Capture the cell that displays the provided text and extract its (X, Y) central coordinate. 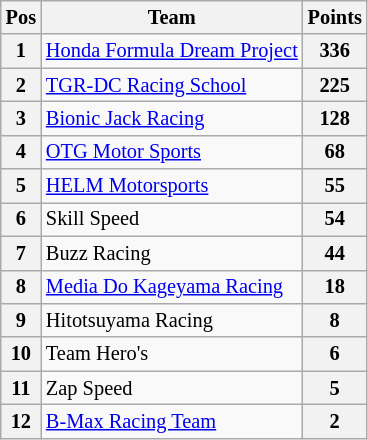
Buzz Racing (172, 253)
Honda Formula Dream Project (172, 51)
18 (335, 287)
OTG Motor Sports (172, 152)
B-Max Racing Team (172, 421)
Pos (21, 17)
9 (21, 320)
10 (21, 354)
128 (335, 118)
HELM Motorsports (172, 186)
Points (335, 17)
Skill Speed (172, 219)
12 (21, 421)
11 (21, 388)
7 (21, 253)
TGR-DC Racing School (172, 85)
1 (21, 51)
44 (335, 253)
54 (335, 219)
3 (21, 118)
Bionic Jack Racing (172, 118)
68 (335, 152)
Media Do Kageyama Racing (172, 287)
Team (172, 17)
336 (335, 51)
Hitotsuyama Racing (172, 320)
Team Hero's (172, 354)
4 (21, 152)
Zap Speed (172, 388)
225 (335, 85)
55 (335, 186)
